Provide the [X, Y] coordinate of the cell's center where the given text is located.  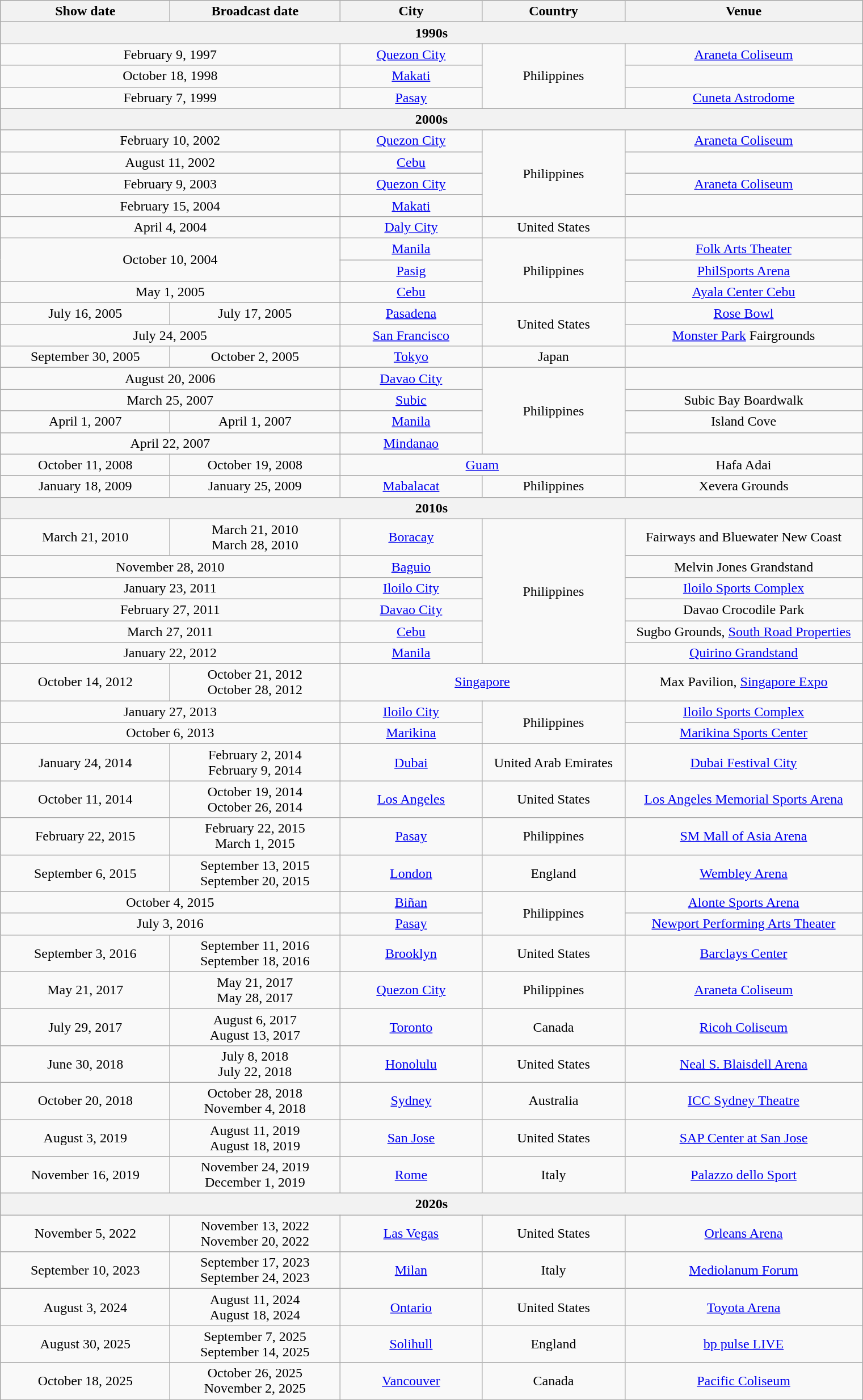
September 7, 2025September 14, 2025 [255, 1344]
Ayala Center Cebu [743, 292]
February 27, 2011 [170, 609]
October 26, 2025November 2, 2025 [255, 1381]
Biñan [411, 902]
February 2, 2014February 9, 2014 [255, 763]
September 13, 2015September 20, 2015 [255, 873]
Neal S. Blaisdell Arena [743, 1063]
October 20, 2018 [85, 1101]
2010s [431, 508]
Mediolanum Forum [743, 1270]
July 17, 2005 [255, 314]
July 16, 2005 [85, 314]
ICC Sydney Theatre [743, 1101]
February 22, 2015 [85, 836]
February 9, 2003 [170, 184]
San Francisco [411, 335]
July 3, 2016 [170, 924]
March 21, 2010 [85, 537]
Marikina [411, 733]
Pacific Coliseum [743, 1381]
Monster Park Fairgrounds [743, 335]
Dubai Festival City [743, 763]
October 19, 2008 [255, 465]
November 24, 2019December 1, 2019 [255, 1175]
Baguio [411, 566]
August 30, 2025 [85, 1344]
United Arab Emirates [554, 763]
July 29, 2017 [85, 1027]
January 18, 2009 [85, 486]
Los Angeles Memorial Sports Arena [743, 799]
July 24, 2005 [170, 335]
Venue [743, 11]
Solihull [411, 1344]
September 10, 2023 [85, 1270]
Tokyo [411, 357]
Subic [411, 400]
March 21, 2010March 28, 2010 [255, 537]
SAP Center at San Jose [743, 1137]
August 11, 2024August 18, 2024 [255, 1307]
January 27, 2013 [170, 712]
City [411, 11]
Los Angeles [411, 799]
August 11, 2002 [170, 162]
Hafa Adai [743, 465]
October 10, 2004 [170, 259]
Singapore [482, 682]
Xevera Grounds [743, 486]
August 6, 2017August 13, 2017 [255, 1027]
February 7, 1999 [170, 98]
Cuneta Astrodome [743, 98]
October 18, 1998 [170, 76]
August 3, 2019 [85, 1137]
March 25, 2007 [170, 400]
February 15, 2004 [170, 205]
June 30, 2018 [85, 1063]
Vancouver [411, 1381]
November 5, 2022 [85, 1234]
February 10, 2002 [170, 141]
Davao Crocodile Park [743, 609]
Boracay [411, 537]
Country [554, 11]
Max Pavilion, Singapore Expo [743, 682]
February 22, 2015March 1, 2015 [255, 836]
October 28, 2018November 4, 2018 [255, 1101]
November 16, 2019 [85, 1175]
Mindanao [411, 443]
October 18, 2025 [85, 1381]
August 11, 2019August 18, 2019 [255, 1137]
Wembley Arena [743, 873]
Sydney [411, 1101]
August 3, 2024 [85, 1307]
January 24, 2014 [85, 763]
October 11, 2014 [85, 799]
September 17, 2023September 24, 2023 [255, 1270]
Palazzo dello Sport [743, 1175]
Japan [554, 357]
March 27, 2011 [170, 632]
Brooklyn [411, 953]
May 21, 2017 May 28, 2017 [255, 990]
Las Vegas [411, 1234]
Barclays Center [743, 953]
May 21, 2017 [85, 990]
Mabalacat [411, 486]
January 23, 2011 [170, 588]
2020s [431, 1204]
Show date [85, 11]
April 22, 2007 [170, 443]
Australia [554, 1101]
San Jose [411, 1137]
January 25, 2009 [255, 486]
Subic Bay Boardwalk [743, 400]
Melvin Jones Grandstand [743, 566]
Dubai [411, 763]
Island Cove [743, 422]
November 28, 2010 [170, 566]
PhilSports Arena [743, 271]
Pasig [411, 271]
Quirino Grandstand [743, 653]
November 13, 2022November 20, 2022 [255, 1234]
October 6, 2013 [170, 733]
January 22, 2012 [170, 653]
Milan [411, 1270]
October 4, 2015 [170, 902]
Rose Bowl [743, 314]
Rome [411, 1175]
September 11, 2016September 18, 2016 [255, 953]
Marikina Sports Center [743, 733]
Ontario [411, 1307]
Ricoh Coliseum [743, 1027]
September 6, 2015 [85, 873]
September 30, 2005 [85, 357]
Alonte Sports Arena [743, 902]
April 4, 2004 [170, 227]
August 20, 2006 [170, 379]
October 21, 2012October 28, 2012 [255, 682]
Broadcast date [255, 11]
Guam [482, 465]
February 9, 1997 [170, 54]
July 8, 2018July 22, 2018 [255, 1063]
October 14, 2012 [85, 682]
Fairways and Bluewater New Coast [743, 537]
London [411, 873]
October 11, 2008 [85, 465]
bp pulse LIVE [743, 1344]
Daly City [411, 227]
Toronto [411, 1027]
Folk Arts Theater [743, 249]
SM Mall of Asia Arena [743, 836]
2000s [431, 119]
September 3, 2016 [85, 953]
Honolulu [411, 1063]
Pasadena [411, 314]
October 2, 2005 [255, 357]
Orleans Arena [743, 1234]
Sugbo Grounds, South Road Properties [743, 632]
Toyota Arena [743, 1307]
1990s [431, 33]
Newport Performing Arts Theater [743, 924]
May 1, 2005 [170, 292]
October 19, 2014October 26, 2014 [255, 799]
